For the text-containing cell, return its midpoint in [x, y] coordinate format. 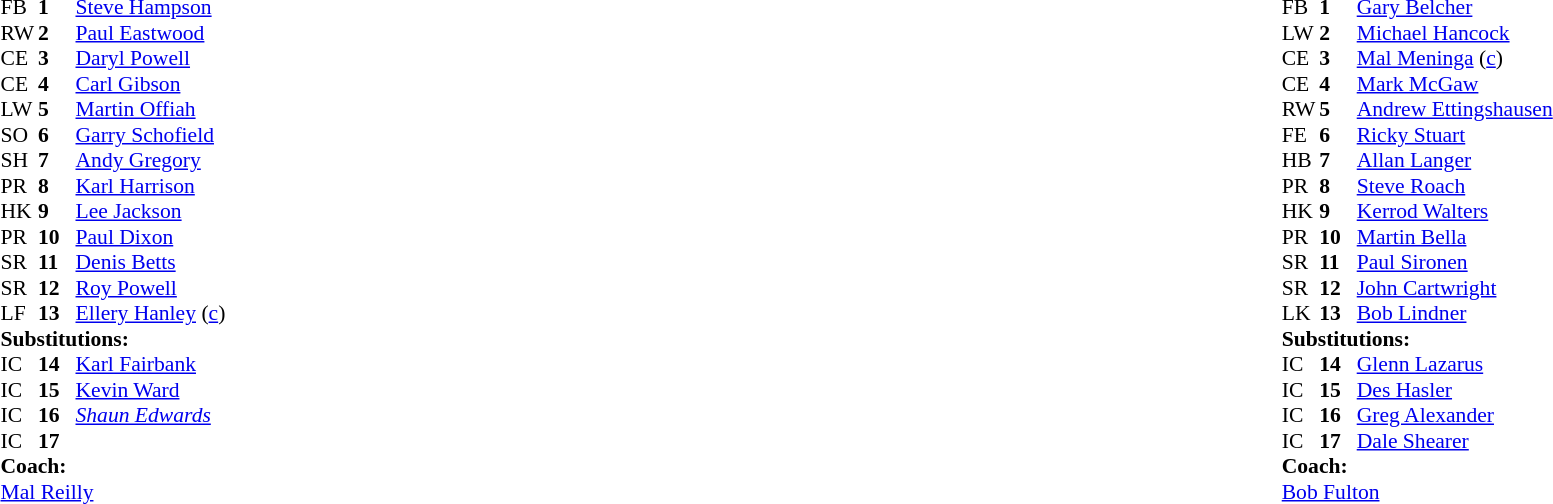
Martin Offiah [151, 109]
FE [1301, 135]
Andy Gregory [151, 161]
Greg Alexander [1455, 415]
Karl Fairbank [151, 365]
Carl Gibson [151, 84]
Paul Eastwood [151, 33]
SO [19, 135]
HB [1301, 161]
Ricky Stuart [1455, 135]
Daryl Powell [151, 59]
Garry Schofield [151, 135]
Lee Jackson [151, 211]
Paul Dixon [151, 237]
Martin Bella [1455, 237]
Allan Langer [1455, 161]
Des Hasler [1455, 390]
Denis Betts [151, 263]
Andrew Ettingshausen [1455, 109]
Ellery Hanley (c) [151, 313]
Paul Sironen [1455, 263]
LK [1301, 313]
Kerrod Walters [1455, 211]
Bob Lindner [1455, 313]
Dale Shearer [1455, 441]
Mark McGaw [1455, 84]
Shaun Edwards [151, 415]
Glenn Lazarus [1455, 365]
SH [19, 161]
John Cartwright [1455, 288]
Steve Roach [1455, 186]
Mal Meninga (c) [1455, 59]
Roy Powell [151, 288]
Kevin Ward [151, 390]
LF [19, 313]
Karl Harrison [151, 186]
Michael Hancock [1455, 33]
